Extract the [x, y] coordinate from the center of the cell holding the provided text.  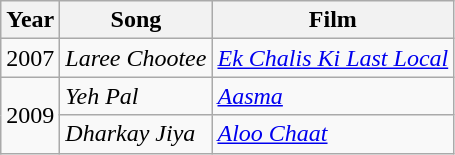
Aasma [333, 96]
Aloo Chaat [333, 134]
Laree Chootee [136, 58]
Ek Chalis Ki Last Local [333, 58]
Yeh Pal [136, 96]
Song [136, 20]
Dharkay Jiya [136, 134]
2009 [30, 115]
Film [333, 20]
Year [30, 20]
2007 [30, 58]
